From the cell containing the given text, extract its center point as (X, Y) coordinate. 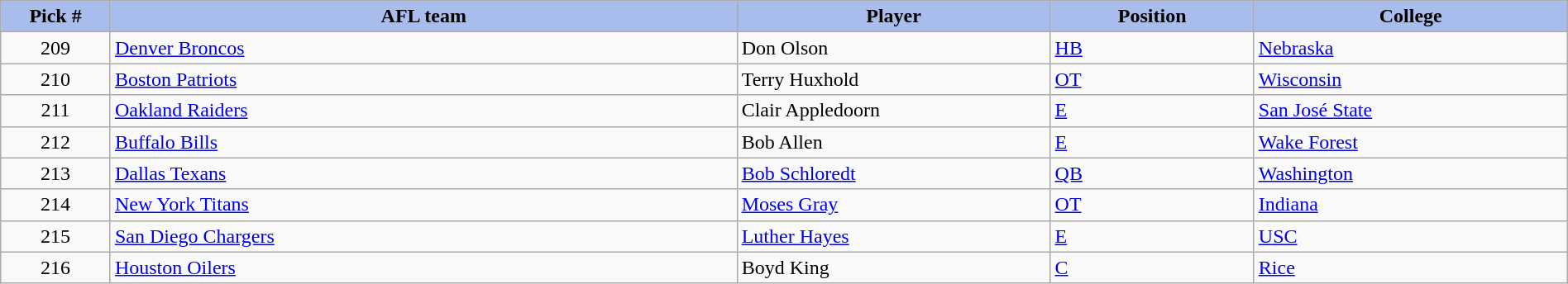
Clair Appledoorn (893, 111)
214 (56, 205)
Denver Broncos (423, 48)
Nebraska (1411, 48)
Moses Gray (893, 205)
Terry Huxhold (893, 79)
Don Olson (893, 48)
209 (56, 48)
Luther Hayes (893, 236)
Bob Allen (893, 142)
San Diego Chargers (423, 236)
Indiana (1411, 205)
San José State (1411, 111)
210 (56, 79)
QB (1152, 173)
Boyd King (893, 267)
212 (56, 142)
Wake Forest (1411, 142)
Wisconsin (1411, 79)
USC (1411, 236)
HB (1152, 48)
215 (56, 236)
Position (1152, 17)
Buffalo Bills (423, 142)
Boston Patriots (423, 79)
Washington (1411, 173)
213 (56, 173)
Pick # (56, 17)
211 (56, 111)
Dallas Texans (423, 173)
College (1411, 17)
Oakland Raiders (423, 111)
C (1152, 267)
216 (56, 267)
Player (893, 17)
AFL team (423, 17)
New York Titans (423, 205)
Bob Schloredt (893, 173)
Rice (1411, 267)
Houston Oilers (423, 267)
